Return the (x, y) coordinate for the center point of the cell that contains the specified text.  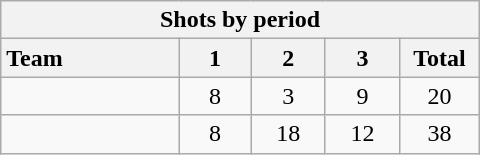
20 (440, 96)
1 (215, 58)
18 (288, 134)
9 (362, 96)
Shots by period (240, 20)
2 (288, 58)
38 (440, 134)
Total (440, 58)
12 (362, 134)
Team (90, 58)
